From the cell containing the given text, extract its center point as (x, y) coordinate. 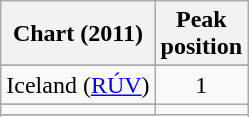
Iceland (RÚV) (78, 85)
Peakposition (201, 34)
Chart (2011) (78, 34)
1 (201, 85)
